For the text-containing cell, return its midpoint in (x, y) coordinate format. 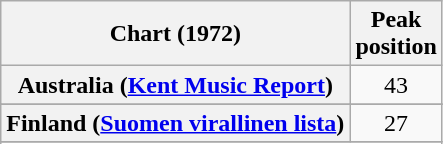
Peakposition (396, 34)
Australia (Kent Music Report) (176, 85)
27 (396, 123)
Finland (Suomen virallinen lista) (176, 123)
Chart (1972) (176, 34)
43 (396, 85)
